Extract the (X, Y) coordinate from the center of the cell holding the provided text.  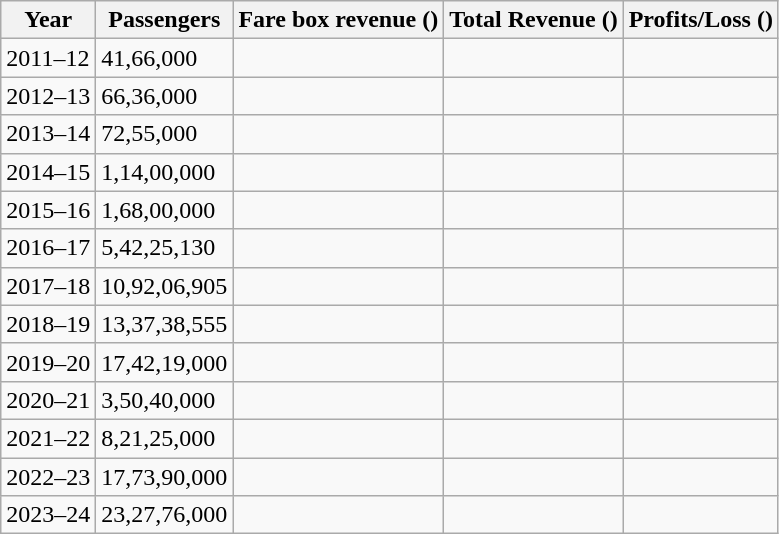
17,42,19,000 (164, 362)
2020–21 (48, 400)
2012–13 (48, 96)
8,21,25,000 (164, 438)
66,36,000 (164, 96)
2015–16 (48, 210)
Profits/Loss () (700, 20)
Fare box revenue () (338, 20)
2021–22 (48, 438)
1,68,00,000 (164, 210)
2018–19 (48, 324)
Passengers (164, 20)
1,14,00,000 (164, 172)
2014–15 (48, 172)
Year (48, 20)
17,73,90,000 (164, 477)
3,50,40,000 (164, 400)
2019–20 (48, 362)
2017–18 (48, 286)
23,27,76,000 (164, 515)
Total Revenue () (534, 20)
10,92,06,905 (164, 286)
2016–17 (48, 248)
2013–14 (48, 134)
13,37,38,555 (164, 324)
2023–24 (48, 515)
5,42,25,130 (164, 248)
2011–12 (48, 58)
2022–23 (48, 477)
41,66,000 (164, 58)
72,55,000 (164, 134)
